Identify which cell holds the provided text, then report its [X, Y] central coordinate. 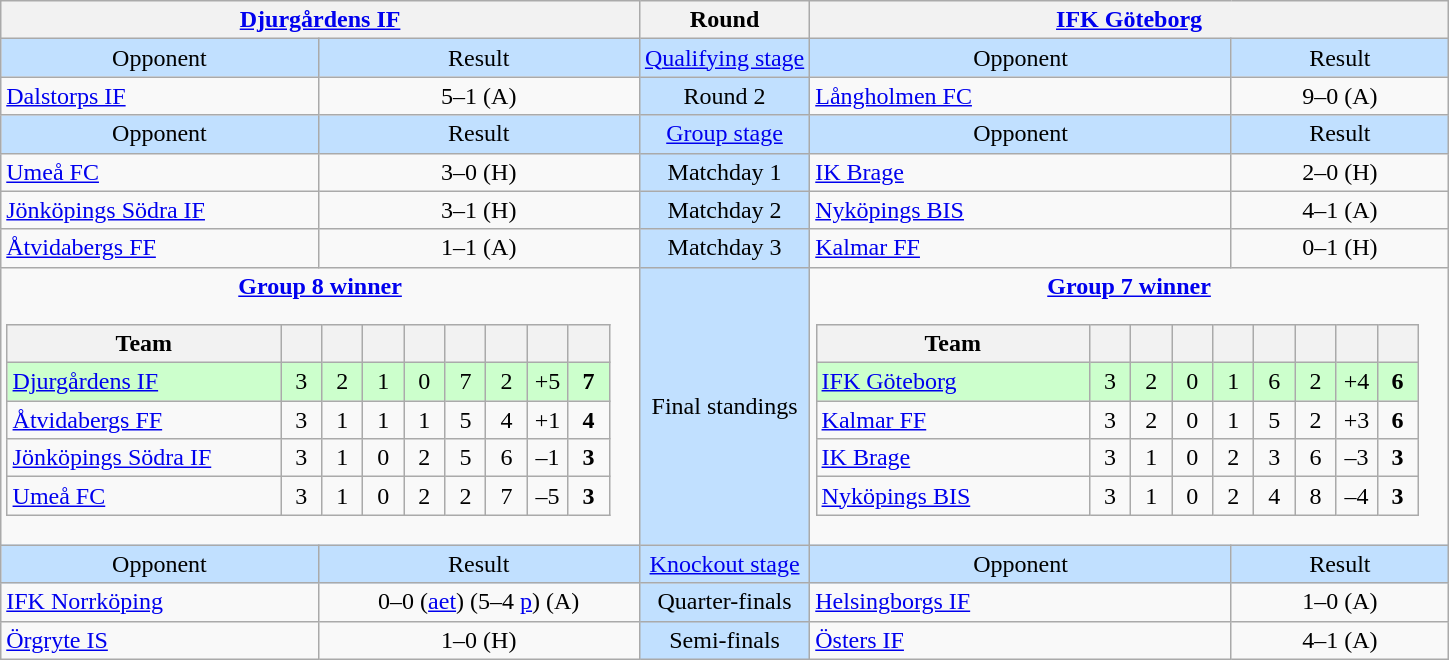
–5 [548, 496]
Quarter-finals [724, 602]
Semi-finals [724, 640]
Helsingborgs IF [1021, 602]
–3 [1356, 458]
+3 [1356, 420]
Matchday 3 [724, 248]
Round [724, 20]
2–0 (H) [1340, 172]
Group 8 winner Team Djurgårdens IF 3 2 1 0 7 2 +5 7 Åtvidabergs FF 3 1 1 1 5 4 +1 4 Jönköpings Södra IF 3 1 0 2 5 6 –1 3 Umeå FC 3 1 0 2 2 7 –5 3 [320, 406]
0–0 (aet) (5–4 p) (A) [478, 602]
9–0 (A) [1340, 96]
+5 [548, 382]
3–0 (H) [478, 172]
1–0 (A) [1340, 602]
3–1 (H) [478, 210]
0–1 (H) [1340, 248]
1–1 (A) [478, 248]
Group stage [724, 134]
Group 7 winner Team IFK Göteborg 3 2 0 1 6 2 +4 6 Kalmar FF 3 2 0 1 5 2 +3 6 IK Brage 3 1 0 2 3 6 –3 3 Nyköpings BIS 3 1 0 2 4 8 –4 3 [1130, 406]
Matchday 1 [724, 172]
8 [1316, 496]
Final standings [724, 406]
Qualifying stage [724, 58]
1–0 (H) [478, 640]
–4 [1356, 496]
Långholmen FC [1021, 96]
Dalstorps IF [160, 96]
5–1 (A) [478, 96]
Matchday 2 [724, 210]
Örgryte IS [160, 640]
Knockout stage [724, 564]
Round 2 [724, 96]
–1 [548, 458]
+4 [1356, 382]
+1 [548, 420]
IFK Norrköping [160, 602]
Östers IF [1021, 640]
